Provide the [X, Y] coordinate of the cell's center where the given text is located.  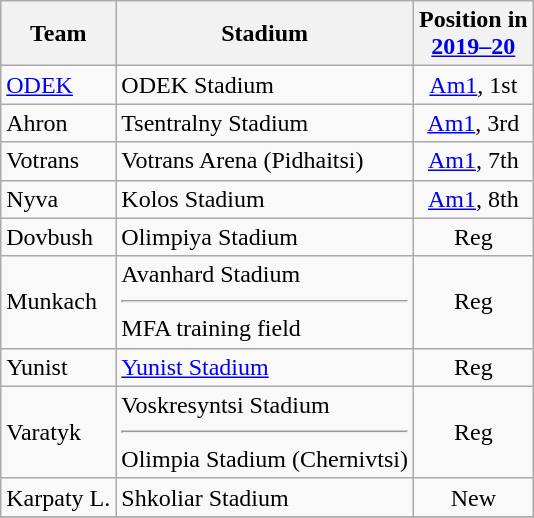
Am1, 1st [473, 85]
Am1, 3rd [473, 123]
Stadium [265, 34]
Am1, 7th [473, 161]
Munkach [58, 302]
Yunist Stadium [265, 367]
Team [58, 34]
Nyva [58, 199]
Avanhard StadiumMFA training field [265, 302]
Dovbush [58, 237]
Am1, 8th [473, 199]
Voskresyntsi StadiumOlimpia Stadium (Chernivtsi) [265, 432]
Olimpiya Stadium [265, 237]
Kolos Stadium [265, 199]
Shkoliar Stadium [265, 497]
Position in2019–20 [473, 34]
Yunist [58, 367]
Votrans Arena (Pidhaitsi) [265, 161]
Votrans [58, 161]
ODEK [58, 85]
New [473, 497]
Tsentralny Stadium [265, 123]
Karpaty L. [58, 497]
ODEK Stadium [265, 85]
Varatyk [58, 432]
Ahron [58, 123]
